Capture the cell that displays the provided text and extract its [X, Y] central coordinate. 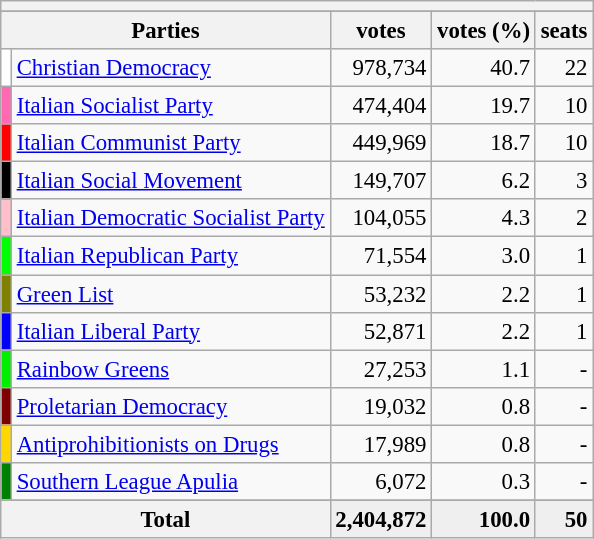
22 [564, 68]
Italian Socialist Party [170, 106]
53,232 [381, 294]
Christian Democracy [170, 68]
6.2 [484, 181]
18.7 [484, 143]
3 [564, 181]
6,072 [381, 482]
149,707 [381, 181]
3.0 [484, 256]
Antiprohibitionists on Drugs [170, 444]
100.0 [484, 519]
71,554 [381, 256]
17,989 [381, 444]
Italian Communist Party [170, 143]
Green List [170, 294]
474,404 [381, 106]
Total [166, 519]
2,404,872 [381, 519]
seats [564, 31]
1.1 [484, 369]
449,969 [381, 143]
Italian Democratic Socialist Party [170, 219]
2 [564, 219]
Italian Liberal Party [170, 331]
52,871 [381, 331]
4.3 [484, 219]
Proletarian Democracy [170, 406]
votes [381, 31]
Italian Social Movement [170, 181]
50 [564, 519]
Rainbow Greens [170, 369]
0.3 [484, 482]
votes (%) [484, 31]
Southern League Apulia [170, 482]
104,055 [381, 219]
27,253 [381, 369]
Italian Republican Party [170, 256]
Parties [166, 31]
978,734 [381, 68]
19.7 [484, 106]
40.7 [484, 68]
19,032 [381, 406]
